Find where the given text appears and provide that cell's center as [x, y] coordinate. 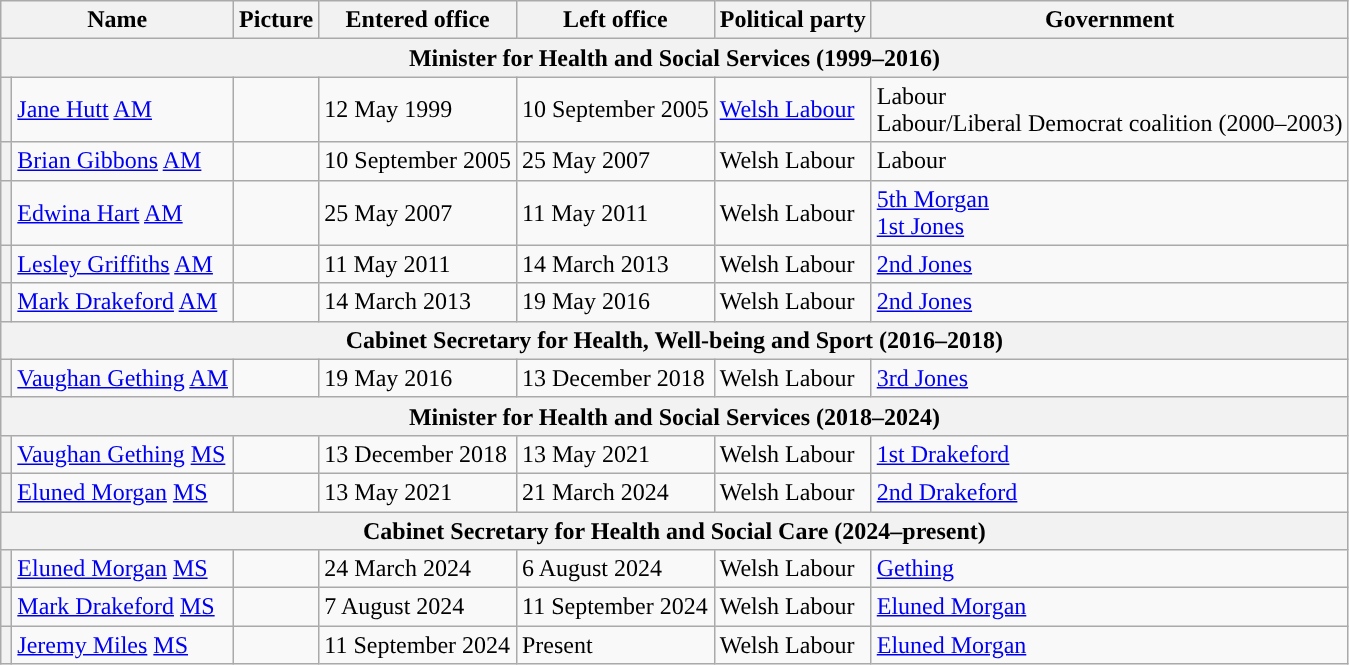
Mark Drakeford MS [123, 607]
7 August 2024 [418, 607]
Name [118, 20]
Edwina Hart AM [123, 212]
12 May 1999 [418, 110]
Labour [1110, 161]
Vaughan Gething AM [123, 378]
1st Drakeford [1110, 454]
Government [1110, 20]
Lesley Griffiths AM [123, 264]
Mark Drakeford AM [123, 302]
Jeremy Miles MS [123, 645]
24 March 2024 [418, 569]
6 August 2024 [615, 569]
Cabinet Secretary for Health and Social Care (2024–present) [674, 531]
Picture [276, 20]
Entered office [418, 20]
Jane Hutt AM [123, 110]
Minister for Health and Social Services (1999–2016) [674, 58]
Left office [615, 20]
Political party [792, 20]
Present [615, 645]
Gething [1110, 569]
Brian Gibbons AM [123, 161]
Minister for Health and Social Services (2018–2024) [674, 416]
5th Morgan1st Jones [1110, 212]
2nd Drakeford [1110, 492]
Vaughan Gething MS [123, 454]
Cabinet Secretary for Health, Well-being and Sport (2016–2018) [674, 340]
3rd Jones [1110, 378]
21 March 2024 [615, 492]
LabourLabour/Liberal Democrat coalition (2000–2003) [1110, 110]
